Locate the cell with the specified text and output its (X, Y) center coordinate. 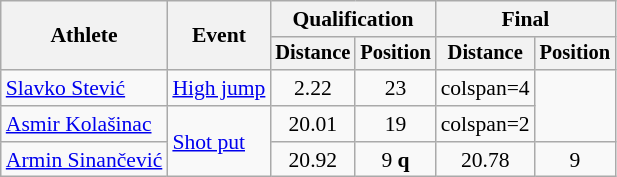
2.22 (312, 88)
colspan=4 (486, 88)
Shot put (218, 142)
colspan=2 (486, 124)
Asmir Kolašinac (84, 124)
Qualification (352, 19)
High jump (218, 88)
23 (395, 88)
Athlete (84, 36)
20.01 (312, 124)
19 (395, 124)
Final (526, 19)
Event (218, 36)
Slavko Stević (84, 88)
